Locate the cell with the specified text and output its (X, Y) center coordinate. 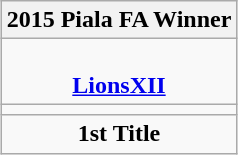
2015 Piala FA Winner (119, 20)
LionsXII (119, 72)
1st Title (119, 134)
